Return [x, y] of the center of cell containing provided text 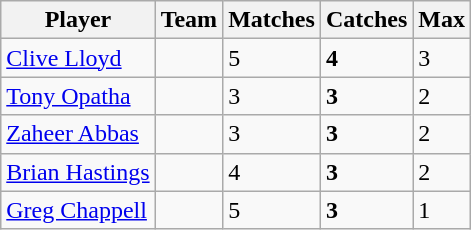
Catches [366, 20]
Max [442, 20]
Clive Lloyd [78, 58]
1 [442, 210]
Matches [272, 20]
Greg Chappell [78, 210]
Tony Opatha [78, 96]
Brian Hastings [78, 172]
Team [189, 20]
Zaheer Abbas [78, 134]
Player [78, 20]
